Provide the [X, Y] coordinate of the cell's center where the given text is located.  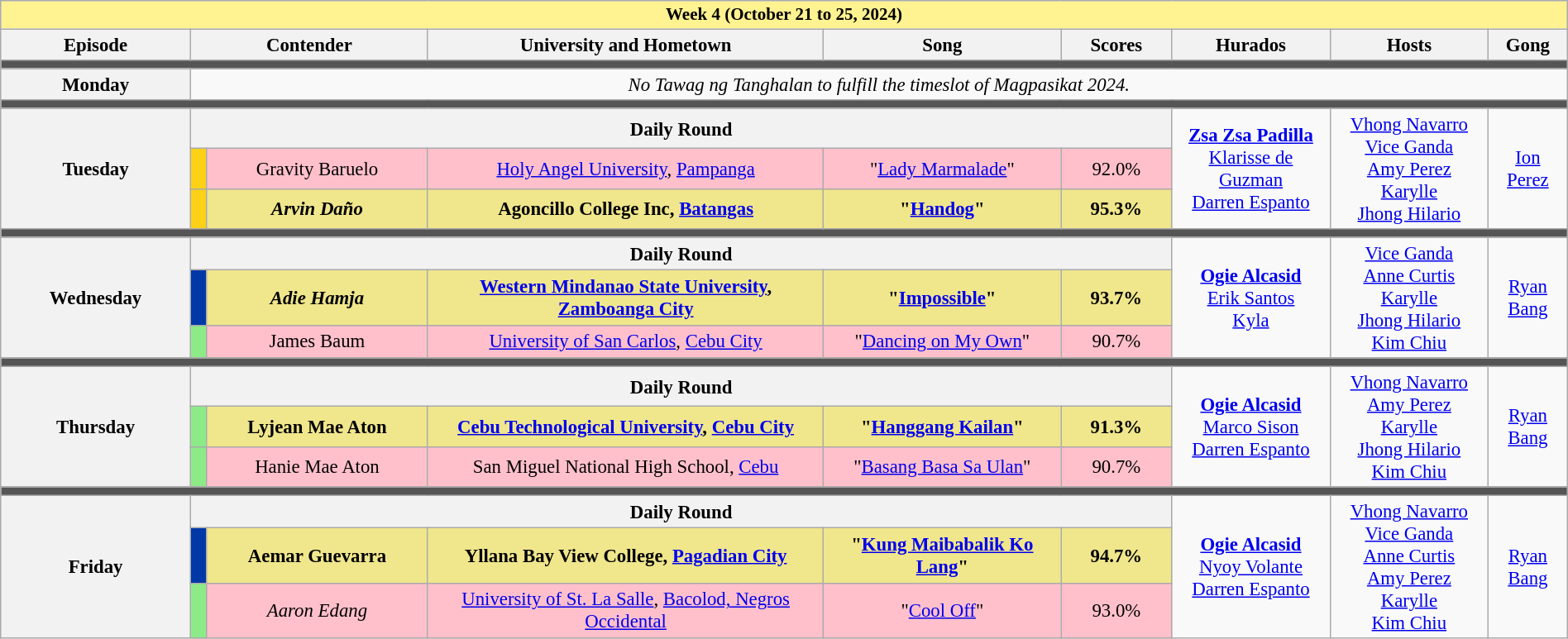
University of San Carlos, Cebu City [625, 342]
93.0% [1116, 610]
Lyjean Mae Aton [317, 427]
Zsa Zsa PadillaKlarisse de GuzmanDarren Espanto [1250, 169]
"Basang Basa Sa Ulan" [943, 468]
Cebu Technological University, Cebu City [625, 427]
Scores [1116, 45]
University of St. La Salle, Bacolod, Negros Occidental [625, 610]
James Baum [317, 342]
Gravity Baruelo [317, 169]
Week 4 (October 21 to 25, 2024) [784, 15]
Wednesday [96, 298]
"Lady Marmalade" [943, 169]
Arvin Daño [317, 208]
92.0% [1116, 169]
University and Hometown [625, 45]
Song [943, 45]
Monday [96, 84]
Contender [309, 45]
Western Mindanao State University, Zamboanga City [625, 298]
Hanie Mae Aton [317, 468]
Tuesday [96, 169]
Holy Angel University, Pampanga [625, 169]
Gong [1528, 45]
Ogie AlcasidMarco SisonDarren Espanto [1250, 427]
"Kung Maibabalik Ko Lang" [943, 556]
"Handog" [943, 208]
Vhong NavarroVice GandaAnne CurtisAmy PerezKarylleKim Chiu [1409, 567]
"Impossible" [943, 298]
Yllana Bay View College, Pagadian City [625, 556]
"Dancing on My Own" [943, 342]
Aemar Guevarra [317, 556]
Vice GandaAnne CurtisKarylleJhong HilarioKim Chiu [1409, 298]
Adie Hamja [317, 298]
95.3% [1116, 208]
"Hanggang Kailan" [943, 427]
"Cool Off" [943, 610]
94.7% [1116, 556]
91.3% [1116, 427]
Agoncillo College Inc, Batangas [625, 208]
Hosts [1409, 45]
Friday [96, 567]
No Tawag ng Tanghalan to fulfill the timeslot of Magpasikat 2024. [878, 84]
Ogie AlcasidNyoy VolanteDarren Espanto [1250, 567]
Thursday [96, 427]
Ion Perez [1528, 169]
Episode [96, 45]
Aaron Edang [317, 610]
Hurados [1250, 45]
Vhong NavarroVice GandaAmy PerezKarylleJhong Hilario [1409, 169]
Ogie AlcasidErik SantosKyla [1250, 298]
Vhong NavarroAmy PerezKarylleJhong HilarioKim Chiu [1409, 427]
San Miguel National High School, Cebu [625, 468]
93.7% [1116, 298]
